Provide the (X, Y) coordinate of the cell's center where the given text is located.  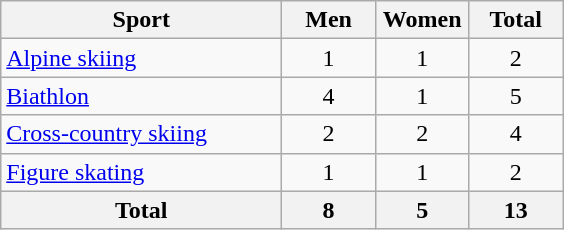
13 (516, 210)
Figure skating (142, 172)
Men (329, 20)
Women (422, 20)
8 (329, 210)
Biathlon (142, 96)
Alpine skiing (142, 58)
Cross-country skiing (142, 134)
Sport (142, 20)
